Provide the [X, Y] coordinate of the cell's center where the given text is located.  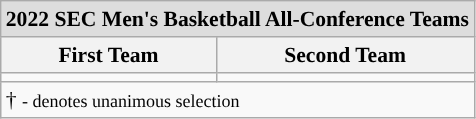
Second Team [345, 55]
2022 SEC Men's Basketball All-Conference Teams [238, 19]
† - denotes unanimous selection [238, 101]
First Team [108, 55]
